Determine the [x, y] coordinate at the center of the cell enclosing the given text.  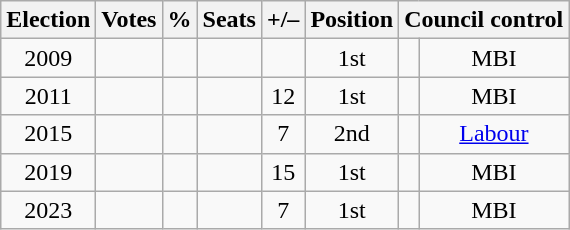
+/– [282, 20]
Election [48, 20]
2023 [48, 210]
2nd [352, 134]
Position [352, 20]
% [180, 20]
12 [282, 96]
Seats [229, 20]
15 [282, 172]
Labour [494, 134]
2019 [48, 172]
2009 [48, 58]
2015 [48, 134]
Votes [129, 20]
2011 [48, 96]
Council control [484, 20]
